Determine the (X, Y) coordinate at the center of the cell enclosing the given text.  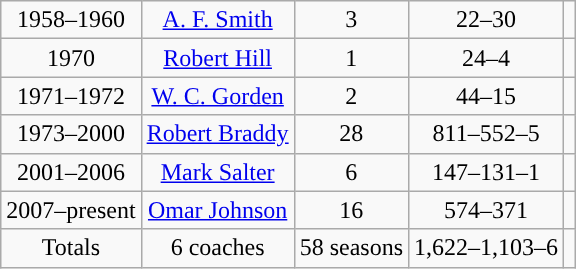
16 (351, 210)
Robert Hill (218, 58)
22–30 (486, 20)
Omar Johnson (218, 210)
1971–1972 (71, 96)
Mark Salter (218, 172)
147–131–1 (486, 172)
58 seasons (351, 248)
1958–1960 (71, 20)
2001–2006 (71, 172)
24–4 (486, 58)
Robert Braddy (218, 134)
28 (351, 134)
W. C. Gorden (218, 96)
6 coaches (218, 248)
3 (351, 20)
A. F. Smith (218, 20)
574–371 (486, 210)
1973–2000 (71, 134)
1,622–1,103–6 (486, 248)
2007–present (71, 210)
811–552–5 (486, 134)
Totals (71, 248)
1970 (71, 58)
6 (351, 172)
2 (351, 96)
44–15 (486, 96)
1 (351, 58)
